Return the (x, y) coordinate for the center point of the cell that contains the specified text.  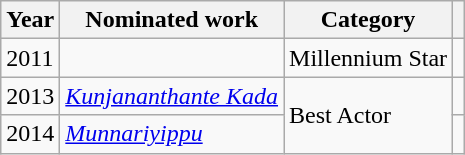
Year (30, 20)
Best Actor (368, 115)
Nominated work (172, 20)
Category (368, 20)
2014 (30, 134)
Kunjananthante Kada (172, 96)
2011 (30, 58)
Munnariyippu (172, 134)
2013 (30, 96)
Millennium Star (368, 58)
